For the text-containing cell, return its midpoint in [X, Y] coordinate format. 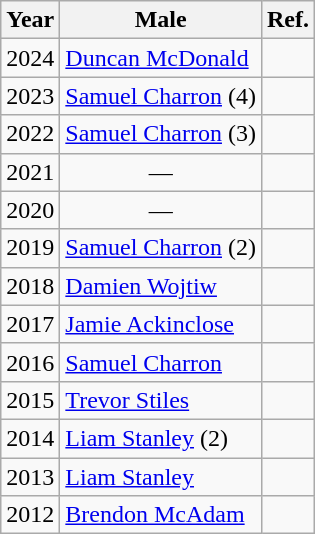
2013 [30, 477]
2022 [30, 134]
Liam Stanley (2) [161, 438]
Samuel Charron (3) [161, 134]
Brendon McAdam [161, 515]
2012 [30, 515]
2021 [30, 172]
Male [161, 20]
Trevor Stiles [161, 400]
2015 [30, 400]
Damien Wojtiw [161, 286]
2016 [30, 362]
2018 [30, 286]
Samuel Charron (2) [161, 248]
Samuel Charron (4) [161, 96]
2017 [30, 324]
2020 [30, 210]
Samuel Charron [161, 362]
Liam Stanley [161, 477]
Duncan McDonald [161, 58]
2019 [30, 248]
Ref. [288, 20]
Jamie Ackinclose [161, 324]
2023 [30, 96]
2014 [30, 438]
Year [30, 20]
2024 [30, 58]
